Extract the [x, y] coordinate from the center of the cell holding the provided text.  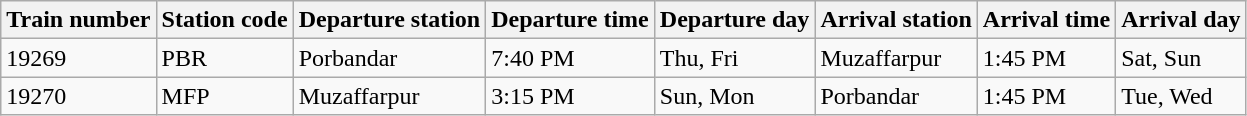
Departure station [390, 20]
Departure day [734, 20]
Station code [224, 20]
PBR [224, 58]
Sat, Sun [1181, 58]
7:40 PM [570, 58]
Departure time [570, 20]
Tue, Wed [1181, 96]
19269 [78, 58]
Arrival station [896, 20]
Arrival time [1046, 20]
3:15 PM [570, 96]
Thu, Fri [734, 58]
Arrival day [1181, 20]
Sun, Mon [734, 96]
Train number [78, 20]
19270 [78, 96]
MFP [224, 96]
